Locate the cell with the specified text and output its [x, y] center coordinate. 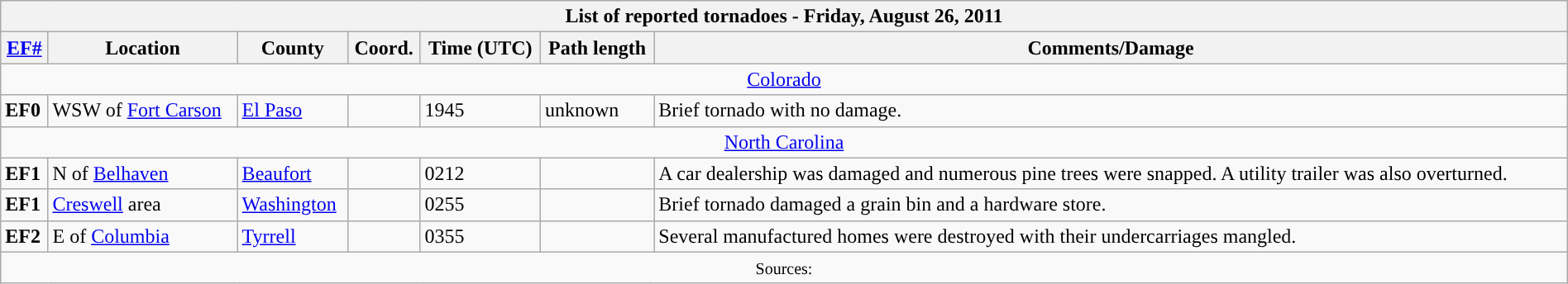
0255 [480, 205]
County [293, 48]
unknown [597, 111]
Washington [293, 205]
N of Belhaven [142, 173]
1945 [480, 111]
Sources: [784, 267]
E of Columbia [142, 236]
EF2 [25, 236]
0355 [480, 236]
Path length [597, 48]
El Paso [293, 111]
Time (UTC) [480, 48]
Tyrrell [293, 236]
EF0 [25, 111]
Location [142, 48]
North Carolina [784, 142]
Colorado [784, 79]
Beaufort [293, 173]
WSW of Fort Carson [142, 111]
EF# [25, 48]
Brief tornado damaged a grain bin and a hardware store. [1111, 205]
List of reported tornadoes - Friday, August 26, 2011 [784, 17]
0212 [480, 173]
Coord. [384, 48]
Brief tornado with no damage. [1111, 111]
A car dealership was damaged and numerous pine trees were snapped. A utility trailer was also overturned. [1111, 173]
Creswell area [142, 205]
Comments/Damage [1111, 48]
Several manufactured homes were destroyed with their undercarriages mangled. [1111, 236]
